Identify which cell holds the provided text, then report its (X, Y) central coordinate. 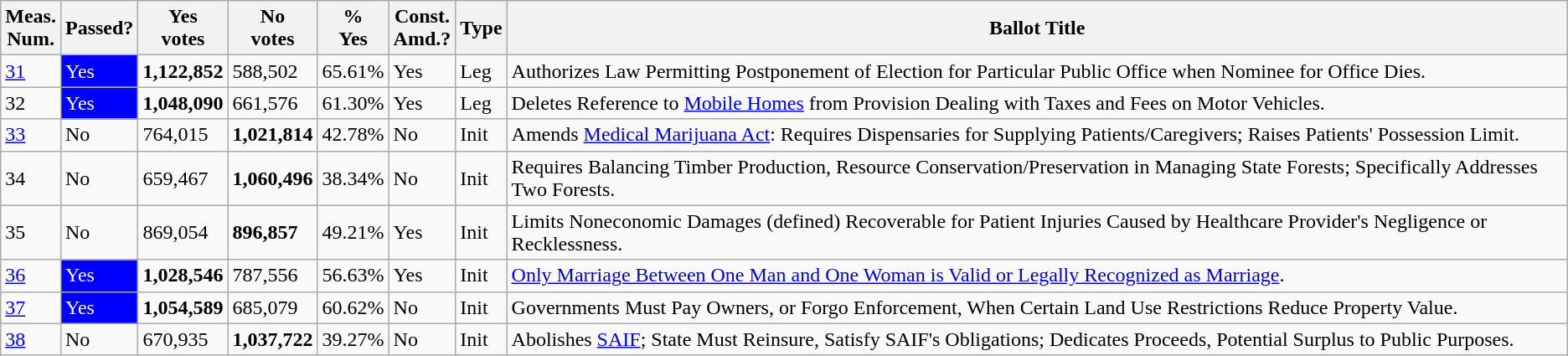
39.27% (353, 339)
1,037,722 (273, 339)
38 (31, 339)
Limits Noneconomic Damages (defined) Recoverable for Patient Injuries Caused by Healthcare Provider's Negligence or Recklessness. (1037, 233)
Passed? (99, 28)
1,060,496 (273, 178)
1,048,090 (183, 103)
1,122,852 (183, 71)
Novotes (273, 28)
764,015 (183, 135)
661,576 (273, 103)
896,857 (273, 233)
659,467 (183, 178)
56.63% (353, 276)
685,079 (273, 307)
%Yes (353, 28)
1,054,589 (183, 307)
Requires Balancing Timber Production, Resource Conservation/Preservation in Managing State Forests; Specifically Addresses Two Forests. (1037, 178)
588,502 (273, 71)
1,021,814 (273, 135)
869,054 (183, 233)
32 (31, 103)
Meas.Num. (31, 28)
42.78% (353, 135)
Authorizes Law Permitting Postponement of Election for Particular Public Office when Nominee for Office Dies. (1037, 71)
Only Marriage Between One Man and One Woman is Valid or Legally Recognized as Marriage. (1037, 276)
Yesvotes (183, 28)
Governments Must Pay Owners, or Forgo Enforcement, When Certain Land Use Restrictions Reduce Property Value. (1037, 307)
37 (31, 307)
Amends Medical Marijuana Act: Requires Dispensaries for Supplying Patients/Caregivers; Raises Patients' Possession Limit. (1037, 135)
Const.Amd.? (422, 28)
65.61% (353, 71)
Ballot Title (1037, 28)
34 (31, 178)
Deletes Reference to Mobile Homes from Provision Dealing with Taxes and Fees on Motor Vehicles. (1037, 103)
36 (31, 276)
787,556 (273, 276)
1,028,546 (183, 276)
Type (481, 28)
33 (31, 135)
31 (31, 71)
670,935 (183, 339)
35 (31, 233)
49.21% (353, 233)
61.30% (353, 103)
60.62% (353, 307)
38.34% (353, 178)
Abolishes SAIF; State Must Reinsure, Satisfy SAIF's Obligations; Dedicates Proceeds, Potential Surplus to Public Purposes. (1037, 339)
